Extract the [X, Y] coordinate from the center of the cell holding the provided text.  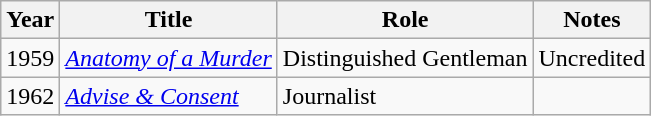
Anatomy of a Murder [168, 58]
Year [30, 20]
Title [168, 20]
Uncredited [592, 58]
Role [405, 20]
Notes [592, 20]
1959 [30, 58]
Journalist [405, 96]
Distinguished Gentleman [405, 58]
1962 [30, 96]
Advise & Consent [168, 96]
